Search for the cell housing the specified text and yield its [X, Y] center coordinate. 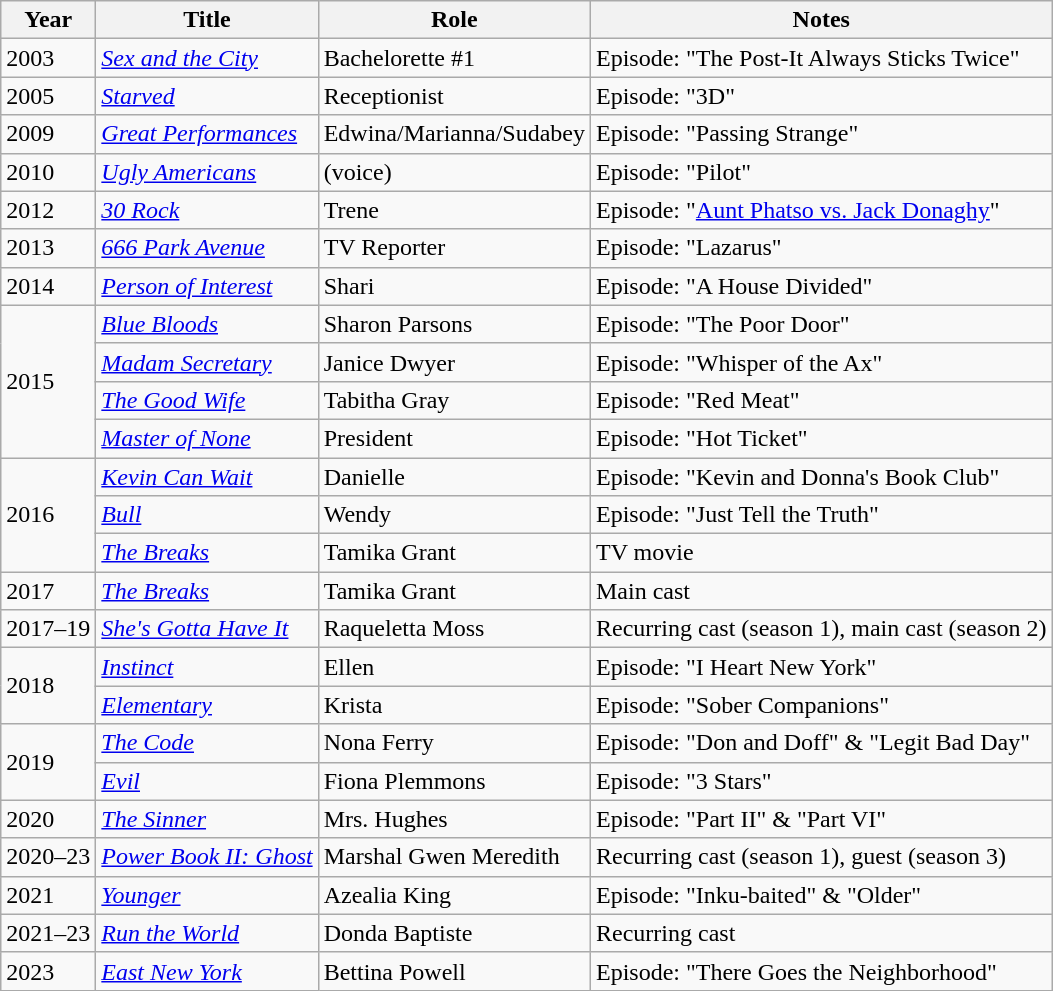
Tabitha Gray [454, 400]
Kevin Can Wait [207, 477]
Azealia King [454, 895]
Recurring cast [821, 933]
Nona Ferry [454, 743]
2010 [48, 172]
Fiona Plemmons [454, 781]
30 Rock [207, 210]
Janice Dwyer [454, 362]
Bull [207, 515]
Run the World [207, 933]
Person of Interest [207, 286]
Notes [821, 20]
Madam Secretary [207, 362]
2020–23 [48, 857]
TV movie [821, 553]
Marshal Gwen Meredith [454, 857]
President [454, 438]
Blue Bloods [207, 324]
Episode: "Kevin and Donna's Book Club" [821, 477]
The Good Wife [207, 400]
Episode: "Aunt Phatso vs. Jack Donaghy" [821, 210]
Master of None [207, 438]
Wendy [454, 515]
Mrs. Hughes [454, 819]
Great Performances [207, 134]
Main cast [821, 591]
(voice) [454, 172]
2020 [48, 819]
Instinct [207, 667]
Episode: "Lazarus" [821, 248]
Donda Baptiste [454, 933]
Episode: "There Goes the Neighborhood" [821, 971]
Sex and the City [207, 58]
Episode: "Passing Strange" [821, 134]
Starved [207, 96]
666 Park Avenue [207, 248]
2019 [48, 762]
Episode: "The Post-It Always Sticks Twice" [821, 58]
Recurring cast (season 1), guest (season 3) [821, 857]
Elementary [207, 705]
2012 [48, 210]
Episode: "Hot Ticket" [821, 438]
2017 [48, 591]
2003 [48, 58]
Bachelorette #1 [454, 58]
Episode: "Red Meat" [821, 400]
Episode: "Whisper of the Ax" [821, 362]
Evil [207, 781]
2009 [48, 134]
Trene [454, 210]
TV Reporter [454, 248]
Episode: "Part II" & "Part VI" [821, 819]
2016 [48, 515]
Episode: "Pilot" [821, 172]
Episode: "Don and Doff" & "Legit Bad Day" [821, 743]
Edwina/Marianna/Sudabey [454, 134]
Title [207, 20]
Raqueletta Moss [454, 629]
Episode: "Sober Companions" [821, 705]
Episode: "A House Divided" [821, 286]
Receptionist [454, 96]
2014 [48, 286]
2023 [48, 971]
Episode: "I Heart New York" [821, 667]
Power Book II: Ghost [207, 857]
Role [454, 20]
Danielle [454, 477]
Ugly Americans [207, 172]
Episode: "The Poor Door" [821, 324]
Year [48, 20]
2005 [48, 96]
Recurring cast (season 1), main cast (season 2) [821, 629]
2017–19 [48, 629]
Younger [207, 895]
East New York [207, 971]
Episode: "Inku-baited" & "Older" [821, 895]
Episode: "3D" [821, 96]
The Code [207, 743]
Bettina Powell [454, 971]
She's Gotta Have It [207, 629]
Sharon Parsons [454, 324]
Episode: "Just Tell the Truth" [821, 515]
2021 [48, 895]
2018 [48, 686]
2021–23 [48, 933]
Shari [454, 286]
Ellen [454, 667]
2013 [48, 248]
The Sinner [207, 819]
Krista [454, 705]
2015 [48, 381]
Episode: "3 Stars" [821, 781]
